Return (x, y) of the center of cell containing provided text 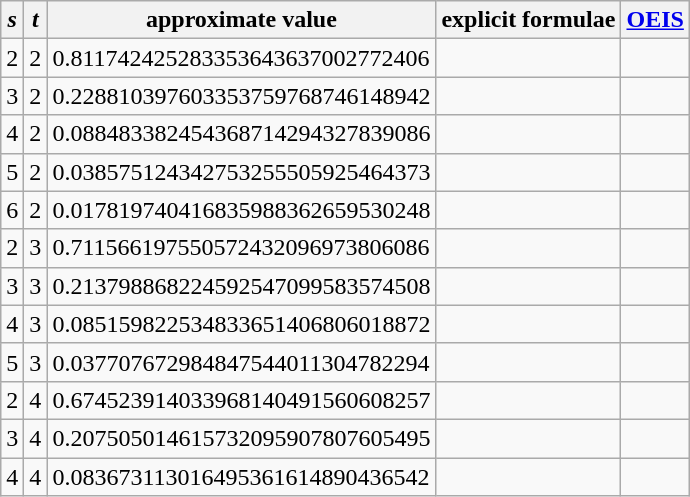
0.711566197550572432096973806086 (242, 248)
0.207505014615732095907807605495 (242, 438)
s (12, 20)
approximate value (242, 20)
explicit formulae (528, 20)
0.811742425283353643637002772406 (242, 58)
0.213798868224592547099583574508 (242, 286)
0.228810397603353759768746148942 (242, 96)
0.017819740416835988362659530248 (242, 210)
0.037707672984847544011304782294 (242, 362)
0.674523914033968140491560608257 (242, 400)
0.088483382454368714294327839086 (242, 134)
t (36, 20)
6 (12, 210)
OEIS (655, 20)
0.085159822534833651406806018872 (242, 324)
0.038575124342753255505925464373 (242, 172)
0.083673113016495361614890436542 (242, 477)
